From the cell containing the given text, extract its center point as [X, Y] coordinate. 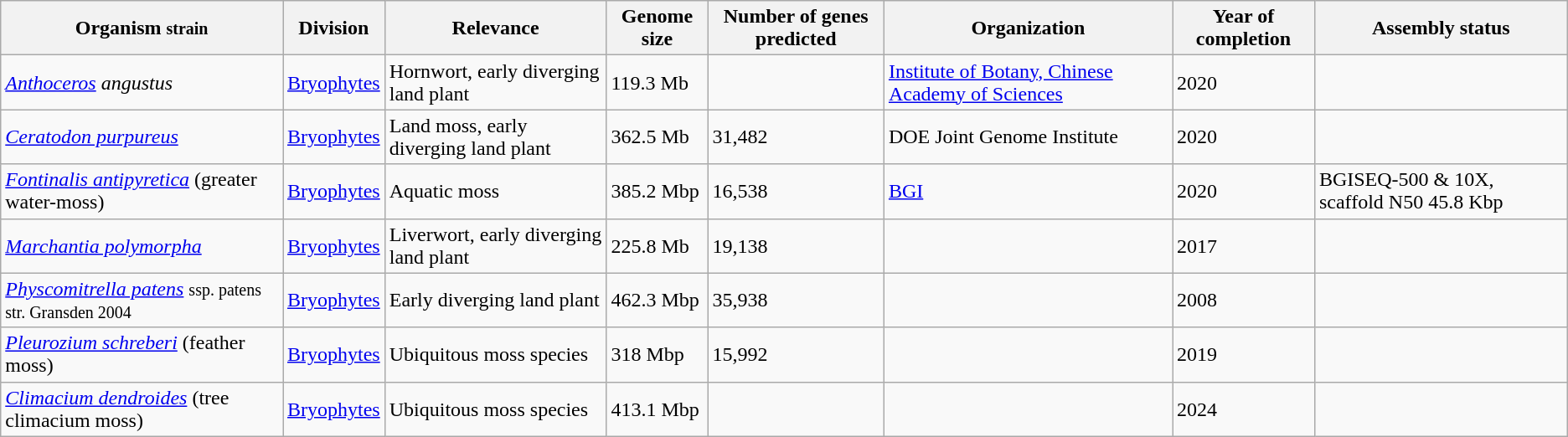
Hornwort, early diverging land plant [496, 82]
Ceratodon purpureus [142, 137]
Division [334, 28]
19,138 [796, 246]
362.5 Mb [657, 137]
BGISEQ-500 & 10X, scaffold N50 45.8 Kbp [1441, 191]
Liverwort, early diverging land plant [496, 246]
385.2 Mbp [657, 191]
15,992 [796, 355]
462.3 Mbp [657, 300]
2008 [1244, 300]
Organization [1028, 28]
Fontinalis antipyretica (greater water-moss) [142, 191]
Number of genes predicted [796, 28]
Anthoceros angustus [142, 82]
Aquatic moss [496, 191]
31,482 [796, 137]
2024 [1244, 409]
Early diverging land plant [496, 300]
Marchantia polymorpha [142, 246]
35,938 [796, 300]
Relevance [496, 28]
DOE Joint Genome Institute [1028, 137]
Physcomitrella patens ssp. patens str. Gransden 2004 [142, 300]
2019 [1244, 355]
119.3 Mb [657, 82]
Pleurozium schreberi (feather moss) [142, 355]
BGI [1028, 191]
413.1 Mbp [657, 409]
Institute of Botany, Chinese Academy of Sciences [1028, 82]
225.8 Mb [657, 246]
Genome size [657, 28]
Assembly status [1441, 28]
Year of completion [1244, 28]
2017 [1244, 246]
318 Mbp [657, 355]
Organism strain [142, 28]
Climacium dendroides (tree climacium moss) [142, 409]
16,538 [796, 191]
Land moss, early diverging land plant [496, 137]
